Determine the [X, Y] coordinate at the center of the cell enclosing the given text.  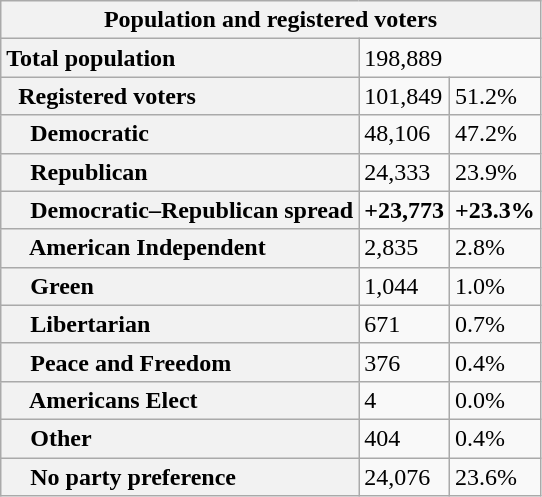
671 [404, 324]
American Independent [180, 248]
2.8% [494, 248]
Green [180, 286]
2,835 [404, 248]
No party preference [180, 477]
23.6% [494, 477]
0.0% [494, 400]
24,076 [404, 477]
51.2% [494, 96]
+23.3% [494, 210]
1,044 [404, 286]
24,333 [404, 172]
0.7% [494, 324]
101,849 [404, 96]
48,106 [404, 134]
Population and registered voters [270, 20]
Registered voters [180, 96]
376 [404, 362]
Other [180, 438]
23.9% [494, 172]
Libertarian [180, 324]
47.2% [494, 134]
404 [404, 438]
Democratic–Republican spread [180, 210]
Republican [180, 172]
4 [404, 400]
+23,773 [404, 210]
Americans Elect [180, 400]
Democratic [180, 134]
1.0% [494, 286]
Total population [180, 58]
Peace and Freedom [180, 362]
198,889 [450, 58]
